Detect which cell encompasses the target text, then output its [X, Y] center coordinate. 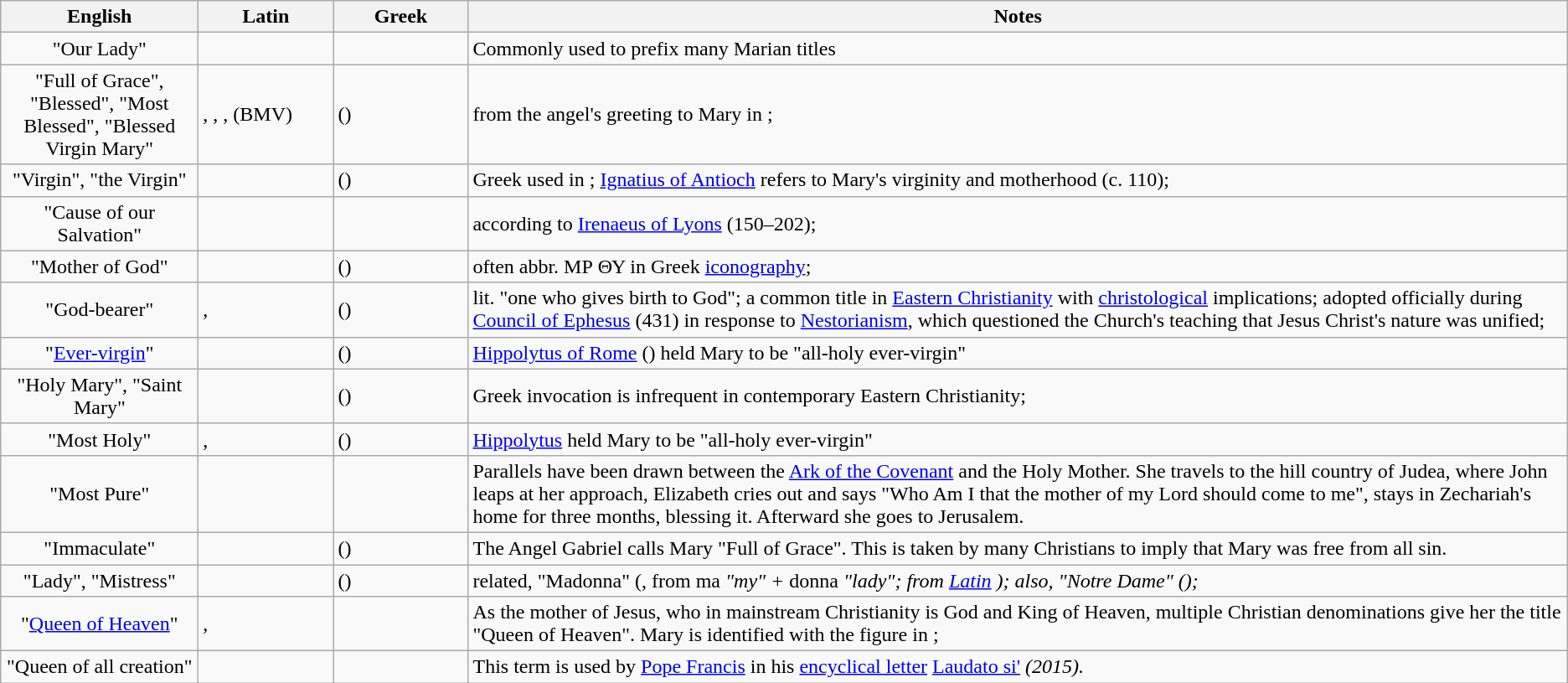
"Mother of God" [100, 266]
according to Irenaeus of Lyons (150–202); [1018, 223]
"Holy Mary", "Saint Mary" [100, 396]
"Our Lady" [100, 49]
"Virgin", "the Virgin" [100, 180]
often abbr. ΜΡ ΘΥ in Greek iconography; [1018, 266]
, , , (BMV) [266, 114]
Greek invocation is infrequent in contemporary Eastern Christianity; [1018, 396]
This term is used by Pope Francis in his encyclical letter Laudato si' (2015). [1018, 667]
Greek used in ; Ignatius of Antioch refers to Mary's virginity and motherhood (c. 110); [1018, 180]
related, "Madonna" (, from ma "my" + donna "lady"; from Latin ); also, "Notre Dame" (); [1018, 581]
"Cause of our Salvation" [100, 223]
"Most Pure" [100, 494]
English [100, 17]
"Queen of Heaven" [100, 623]
Greek [400, 17]
Hippolytus of Rome () held Mary to be "all-holy ever-virgin" [1018, 353]
"Most Holy" [100, 439]
Hippolytus held Mary to be "all-holy ever-virgin" [1018, 439]
"Immaculate" [100, 548]
"Ever-virgin" [100, 353]
Commonly used to prefix many Marian titles [1018, 49]
from the angel's greeting to Mary in ; [1018, 114]
"Lady", "Mistress" [100, 581]
"God-bearer" [100, 310]
Latin [266, 17]
Notes [1018, 17]
The Angel Gabriel calls Mary "Full of Grace". This is taken by many Christians to imply that Mary was free from all sin. [1018, 548]
"Full of Grace", "Blessed", "Most Blessed", "Blessed Virgin Mary" [100, 114]
"Queen of all creation" [100, 667]
